Capture the cell that displays the provided text and extract its (x, y) central coordinate. 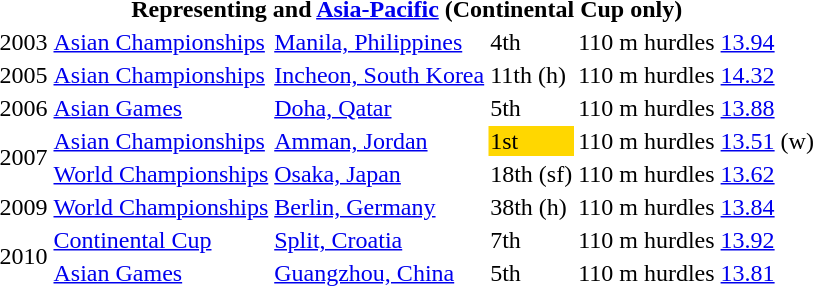
Continental Cup (161, 240)
Incheon, South Korea (380, 75)
1st (532, 141)
Berlin, Germany (380, 207)
7th (532, 240)
Split, Croatia (380, 240)
11th (h) (532, 75)
Manila, Philippines (380, 42)
Amman, Jordan (380, 141)
18th (sf) (532, 174)
Osaka, Japan (380, 174)
4th (532, 42)
Asian Games (161, 108)
Doha, Qatar (380, 108)
38th (h) (532, 207)
5th (532, 108)
